Scan for the cell matching the given text and deliver its (x, y) coordinate at center. 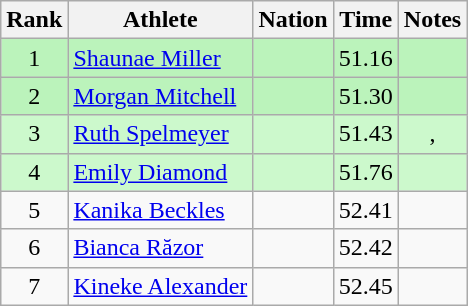
, (432, 134)
52.41 (366, 210)
51.43 (366, 134)
Rank (34, 20)
Athlete (160, 20)
Kineke Alexander (160, 286)
Emily Diamond (160, 172)
51.76 (366, 172)
4 (34, 172)
5 (34, 210)
Notes (432, 20)
6 (34, 248)
51.30 (366, 96)
Kanika Beckles (160, 210)
52.42 (366, 248)
Ruth Spelmeyer (160, 134)
51.16 (366, 58)
2 (34, 96)
Time (366, 20)
Bianca Răzor (160, 248)
1 (34, 58)
52.45 (366, 286)
Nation (293, 20)
7 (34, 286)
3 (34, 134)
Shaunae Miller (160, 58)
Morgan Mitchell (160, 96)
